Provide the (X, Y) coordinate of the cell's center where the given text is located.  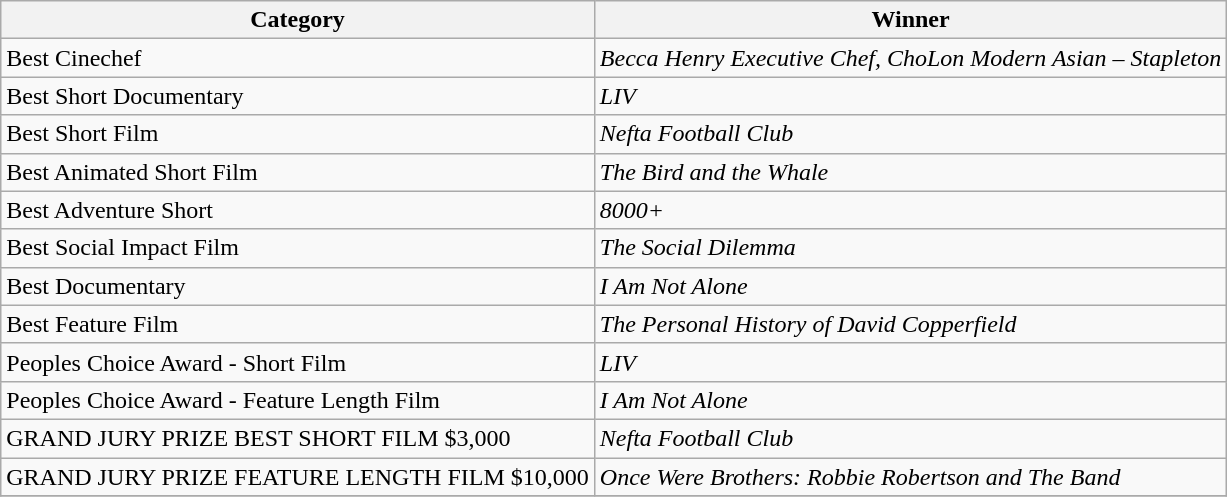
GRAND JURY PRIZE BEST SHORT FILM $3,000 (298, 438)
Best Short Film (298, 134)
The Social Dilemma (910, 248)
Best Animated Short Film (298, 172)
Best Social Impact Film (298, 248)
Becca Henry Executive Chef, ChoLon Modern Asian – Stapleton (910, 58)
Peoples Choice Award - Feature Length Film (298, 400)
Best Feature Film (298, 324)
GRAND JURY PRIZE FEATURE LENGTH FILM $10,000 (298, 477)
Once Were Brothers: Robbie Robertson and The Band (910, 477)
Best Cinechef (298, 58)
8000+ (910, 210)
The Bird and the Whale (910, 172)
Best Short Documentary (298, 96)
Winner (910, 20)
Category (298, 20)
The Personal History of David Copperfield (910, 324)
Peoples Choice Award - Short Film (298, 362)
Best Adventure Short (298, 210)
Best Documentary (298, 286)
